Identify which cell holds the provided text, then report its [x, y] central coordinate. 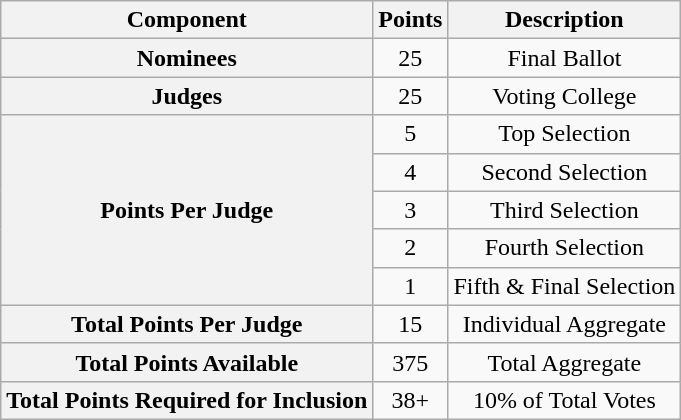
Total Points Available [187, 362]
Judges [187, 96]
Total Points Per Judge [187, 324]
Second Selection [564, 172]
Fourth Selection [564, 248]
Component [187, 20]
2 [410, 248]
5 [410, 134]
Individual Aggregate [564, 324]
Total Points Required for Inclusion [187, 400]
38+ [410, 400]
10% of Total Votes [564, 400]
15 [410, 324]
Total Aggregate [564, 362]
Final Ballot [564, 58]
Fifth & Final Selection [564, 286]
Third Selection [564, 210]
Points [410, 20]
Nominees [187, 58]
Voting College [564, 96]
Points Per Judge [187, 210]
1 [410, 286]
375 [410, 362]
4 [410, 172]
Top Selection [564, 134]
3 [410, 210]
Description [564, 20]
